Return [x, y] of the center of cell containing provided text 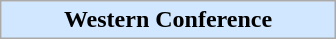
Western Conference [168, 20]
